Identify which cell holds the provided text, then report its [x, y] central coordinate. 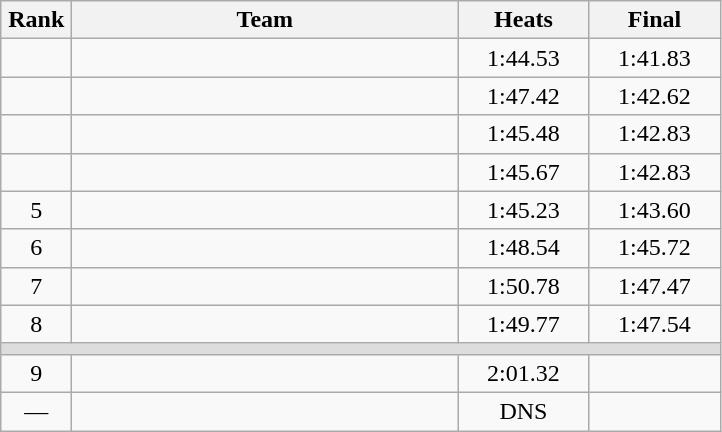
1:45.48 [524, 134]
1:45.72 [654, 248]
Final [654, 20]
1:47.47 [654, 286]
— [36, 411]
8 [36, 324]
5 [36, 210]
1:48.54 [524, 248]
DNS [524, 411]
1:43.60 [654, 210]
Team [265, 20]
Heats [524, 20]
1:44.53 [524, 58]
9 [36, 373]
1:47.42 [524, 96]
6 [36, 248]
Rank [36, 20]
1:45.23 [524, 210]
1:49.77 [524, 324]
1:42.62 [654, 96]
1:45.67 [524, 172]
1:47.54 [654, 324]
1:50.78 [524, 286]
1:41.83 [654, 58]
2:01.32 [524, 373]
7 [36, 286]
